Scan for the cell matching the given text and deliver its (X, Y) coordinate at center. 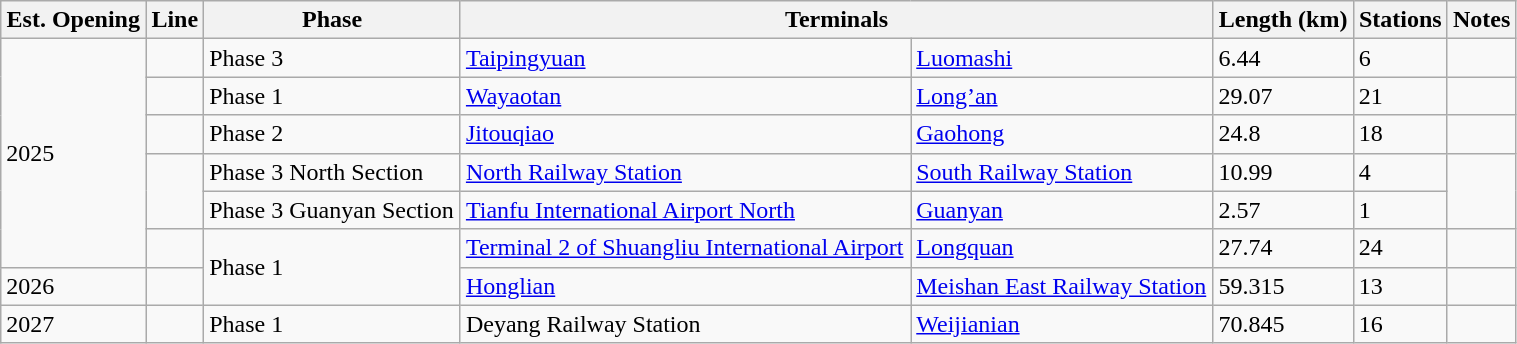
Guanyan (1062, 210)
Phase 3 North Section (332, 172)
2027 (74, 324)
Deyang Railway Station (685, 324)
59.315 (1283, 286)
Meishan East Railway Station (1062, 286)
Phase (332, 20)
21 (1400, 96)
Luomashi (1062, 58)
24 (1400, 248)
Notes (1482, 20)
Longquan (1062, 248)
Length (km) (1283, 20)
Terminal 2 of Shuangliu International Airport (685, 248)
2.57 (1283, 210)
27.74 (1283, 248)
16 (1400, 324)
Long’an (1062, 96)
Terminals (836, 20)
70.845 (1283, 324)
Wayaotan (685, 96)
Taipingyuan (685, 58)
Phase 3 (332, 58)
6 (1400, 58)
1 (1400, 210)
13 (1400, 286)
Phase 3 Guanyan Section (332, 210)
6.44 (1283, 58)
18 (1400, 134)
Est. Opening (74, 20)
Tianfu International Airport North (685, 210)
Gaohong (1062, 134)
Jitouqiao (685, 134)
North Railway Station (685, 172)
Weijianian (1062, 324)
Stations (1400, 20)
2026 (74, 286)
24.8 (1283, 134)
Line (175, 20)
4 (1400, 172)
29.07 (1283, 96)
2025 (74, 153)
10.99 (1283, 172)
Phase 2 (332, 134)
Honglian (685, 286)
South Railway Station (1062, 172)
